Return the [x, y] coordinate for the center point of the cell that contains the specified text.  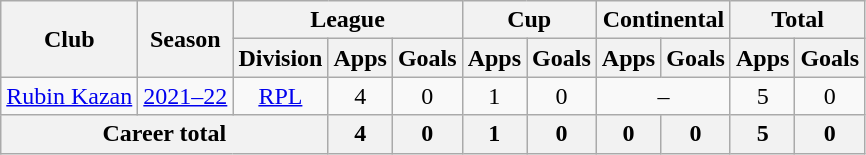
Rubin Kazan [70, 96]
Career total [164, 134]
2021–22 [186, 96]
League [348, 20]
Division [280, 58]
RPL [280, 96]
– [663, 96]
Continental [663, 20]
Total [797, 20]
Club [70, 39]
Season [186, 39]
Cup [529, 20]
